Detect which cell encompasses the target text, then output its [x, y] center coordinate. 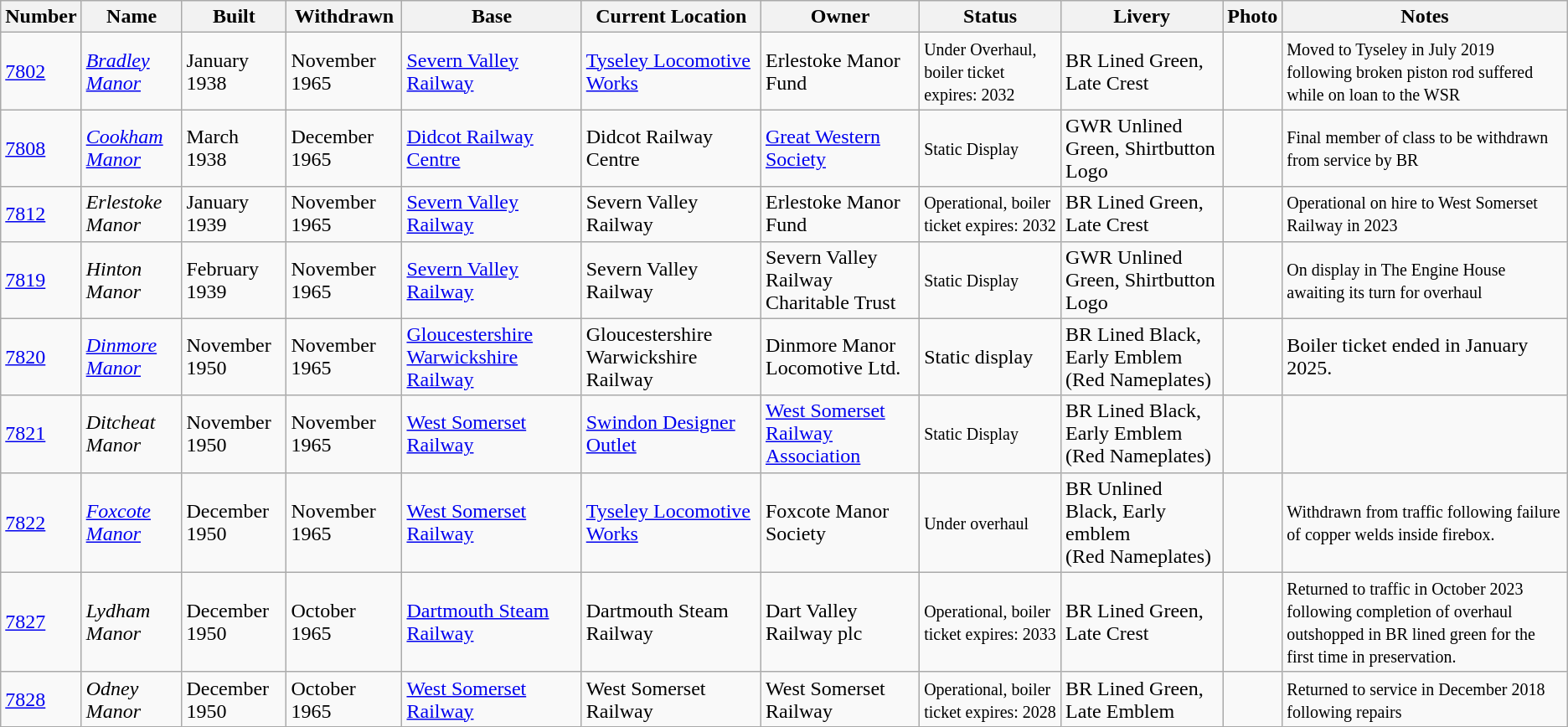
Moved to Tyseley in July 2019 following broken piston rod suffered while on loan to the WSR [1425, 71]
Lydham Manor [132, 621]
Livery [1142, 17]
7802 [41, 71]
Severn Valley Railway Charitable Trust [839, 280]
Great Western Society [839, 148]
December 1965 [344, 148]
January 1938 [235, 71]
BR Unlined Black, Early emblem(Red Nameplates) [1142, 523]
Static display [990, 357]
Returned to traffic in October 2023 following completion of overhaul outshopped in BR lined green for the first time in preservation. [1425, 621]
February 1939 [235, 280]
7821 [41, 434]
Boiler ticket ended in January 2025. [1425, 357]
7819 [41, 280]
Dart Valley Railway plc [839, 621]
7808 [41, 148]
Withdrawn from traffic following failure of copper welds inside firebox. [1425, 523]
Built [235, 17]
Operational, boiler ticket expires: 2033 [990, 621]
Returned to service in December 2018 following repairs [1425, 699]
Current Location [671, 17]
Dinmore Manor [132, 357]
7812 [41, 214]
Ditcheat Manor [132, 434]
Foxcote Manor [132, 523]
Odney Manor [132, 699]
Erlestoke Manor [132, 214]
7822 [41, 523]
Number [41, 17]
Photo [1253, 17]
West Somerset Railway Association [839, 434]
Hinton Manor [132, 280]
7827 [41, 621]
7828 [41, 699]
Operational on hire to West Somerset Railway in 2023 [1425, 214]
Notes [1425, 17]
Dinmore Manor Locomotive Ltd. [839, 357]
Operational, boiler ticket expires: 2028 [990, 699]
Cookham Manor [132, 148]
Final member of class to be withdrawn from service by BR [1425, 148]
Bradley Manor [132, 71]
Under overhaul [990, 523]
Foxcote Manor Society [839, 523]
Name [132, 17]
Under Overhaul, boiler ticket expires: 2032 [990, 71]
On display in The Engine House awaiting its turn for overhaul [1425, 280]
Owner [839, 17]
Base [492, 17]
Operational, boiler ticket expires: 2032 [990, 214]
Withdrawn [344, 17]
Status [990, 17]
7820 [41, 357]
March 1938 [235, 148]
Swindon Designer Outlet [671, 434]
BR Lined Green, Late Emblem [1142, 699]
January 1939 [235, 214]
